Identify which cell holds the provided text, then report its [x, y] central coordinate. 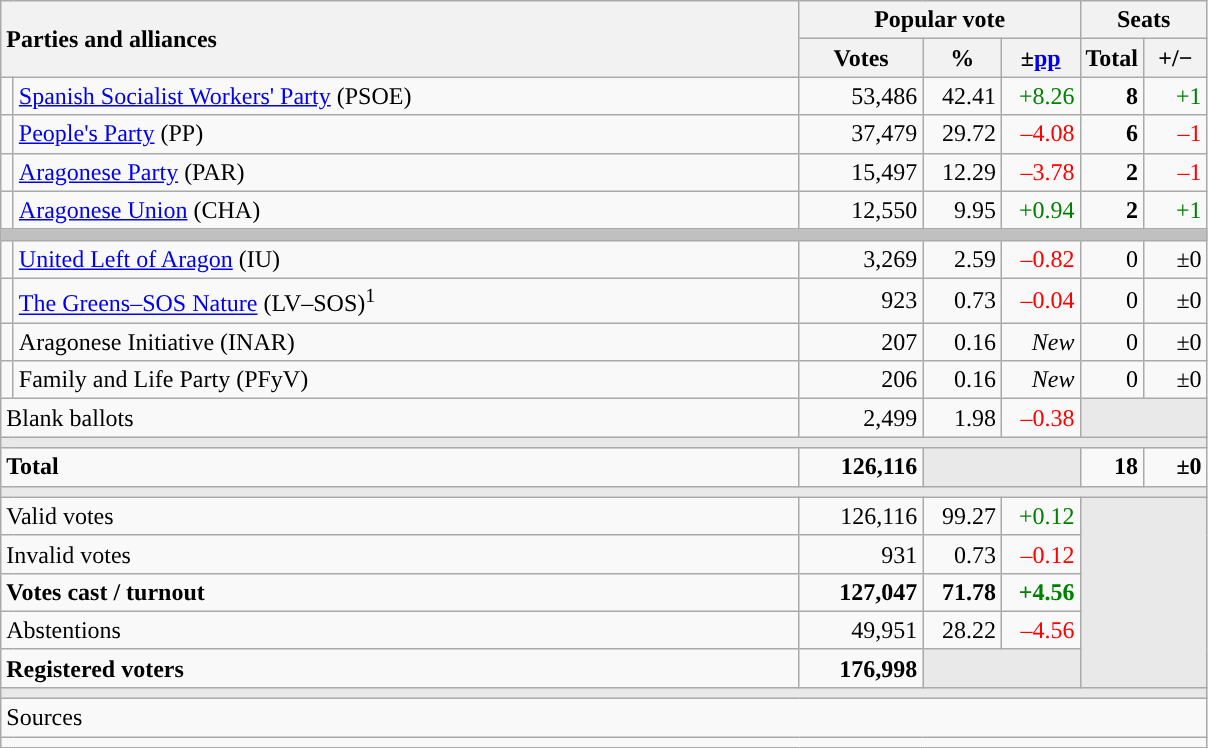
–0.04 [1040, 300]
% [962, 58]
12,550 [861, 210]
Votes [861, 58]
–3.78 [1040, 172]
99.27 [962, 516]
Abstentions [400, 630]
9.95 [962, 210]
53,486 [861, 96]
Popular vote [940, 20]
3,269 [861, 259]
Invalid votes [400, 554]
+/− [1176, 58]
Valid votes [400, 516]
United Left of Aragon (IU) [406, 259]
±pp [1040, 58]
–0.12 [1040, 554]
+0.94 [1040, 210]
37,479 [861, 134]
–0.38 [1040, 418]
8 [1112, 96]
206 [861, 380]
Blank ballots [400, 418]
Aragonese Union (CHA) [406, 210]
–0.82 [1040, 259]
42.41 [962, 96]
49,951 [861, 630]
People's Party (PP) [406, 134]
Family and Life Party (PFyV) [406, 380]
1.98 [962, 418]
127,047 [861, 592]
18 [1112, 467]
29.72 [962, 134]
Registered voters [400, 668]
71.78 [962, 592]
–4.56 [1040, 630]
12.29 [962, 172]
+4.56 [1040, 592]
923 [861, 300]
The Greens–SOS Nature (LV–SOS)1 [406, 300]
Aragonese Party (PAR) [406, 172]
+0.12 [1040, 516]
Parties and alliances [400, 39]
176,998 [861, 668]
Spanish Socialist Workers' Party (PSOE) [406, 96]
Seats [1144, 20]
+8.26 [1040, 96]
2,499 [861, 418]
207 [861, 342]
Sources [604, 718]
Votes cast / turnout [400, 592]
6 [1112, 134]
28.22 [962, 630]
2.59 [962, 259]
Aragonese Initiative (INAR) [406, 342]
15,497 [861, 172]
931 [861, 554]
–4.08 [1040, 134]
